Provide the (X, Y) coordinate of the cell's center where the given text is located.  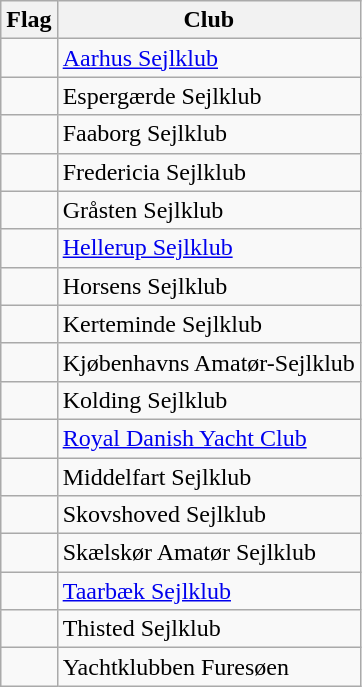
Flag (29, 20)
Skovshoved Sejlklub (208, 515)
Thisted Sejlklub (208, 629)
Yachtklubben Furesøen (208, 667)
Kerteminde Sejlklub (208, 324)
Club (208, 20)
Middelfart Sejlklub (208, 477)
Gråsten Sejlklub (208, 210)
Skælskør Amatør Sejlklub (208, 553)
Hellerup Sejlklub (208, 248)
Taarbæk Sejlklub (208, 591)
Espergærde Sejlklub (208, 96)
Fredericia Sejlklub (208, 172)
Kjøbenhavns Amatør-Sejlklub (208, 362)
Horsens Sejlklub (208, 286)
Kolding Sejlklub (208, 400)
Faaborg Sejlklub (208, 134)
Aarhus Sejlklub (208, 58)
Royal Danish Yacht Club (208, 438)
